Capture the cell that displays the provided text and extract its [x, y] central coordinate. 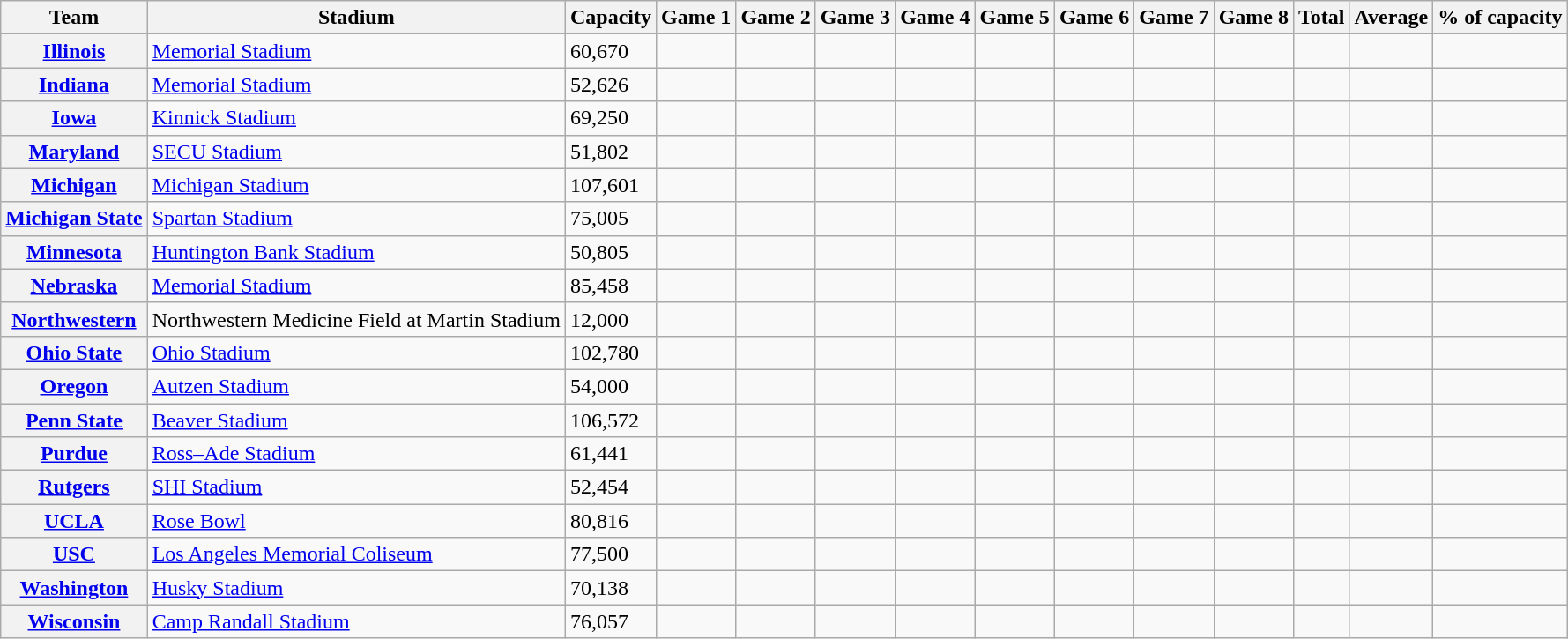
Ohio State [74, 353]
Minnesota [74, 252]
Nebraska [74, 286]
54,000 [610, 386]
Penn State [74, 420]
Indiana [74, 85]
Huntington Bank Stadium [356, 252]
Game 8 [1253, 18]
Husky Stadium [356, 588]
76,057 [610, 621]
Illinois [74, 51]
Wisconsin [74, 621]
Game 6 [1094, 18]
61,441 [610, 454]
50,805 [610, 252]
Northwestern Medicine Field at Martin Stadium [356, 319]
Capacity [610, 18]
69,250 [610, 118]
77,500 [610, 554]
Rose Bowl [356, 521]
Northwestern [74, 319]
60,670 [610, 51]
Michigan Stadium [356, 185]
% of capacity [1500, 18]
SHI Stadium [356, 487]
75,005 [610, 219]
Average [1391, 18]
102,780 [610, 353]
Ohio Stadium [356, 353]
Total [1321, 18]
USC [74, 554]
Spartan Stadium [356, 219]
Beaver Stadium [356, 420]
52,454 [610, 487]
Oregon [74, 386]
Team [74, 18]
Autzen Stadium [356, 386]
Stadium [356, 18]
Washington [74, 588]
Maryland [74, 152]
Game 3 [855, 18]
85,458 [610, 286]
Ross–Ade Stadium [356, 454]
Game 2 [776, 18]
12,000 [610, 319]
80,816 [610, 521]
107,601 [610, 185]
UCLA [74, 521]
70,138 [610, 588]
51,802 [610, 152]
Purdue [74, 454]
SECU Stadium [356, 152]
Game 7 [1174, 18]
Kinnick Stadium [356, 118]
Camp Randall Stadium [356, 621]
Michigan State [74, 219]
Game 1 [695, 18]
Game 4 [935, 18]
Game 5 [1014, 18]
52,626 [610, 85]
Rutgers [74, 487]
Iowa [74, 118]
Los Angeles Memorial Coliseum [356, 554]
Michigan [74, 185]
106,572 [610, 420]
